From the cell containing the given text, extract its center point as [x, y] coordinate. 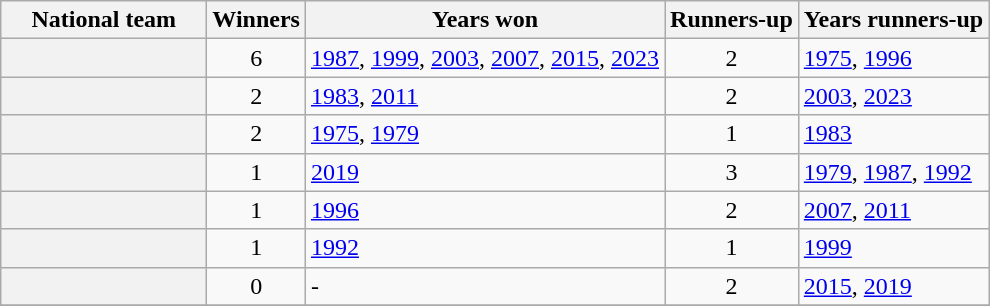
2003, 2023 [893, 96]
0 [256, 286]
2007, 2011 [893, 210]
1996 [484, 210]
National team [104, 20]
Years runners-up [893, 20]
1975, 1996 [893, 58]
- [484, 286]
Runners-up [732, 20]
1983, 2011 [484, 96]
3 [732, 172]
2019 [484, 172]
Winners [256, 20]
1987, 1999, 2003, 2007, 2015, 2023 [484, 58]
Years won [484, 20]
6 [256, 58]
2015, 2019 [893, 286]
1975, 1979 [484, 134]
1983 [893, 134]
1979, 1987, 1992 [893, 172]
1992 [484, 248]
1999 [893, 248]
